Locate the cell with the specified text and output its [X, Y] center coordinate. 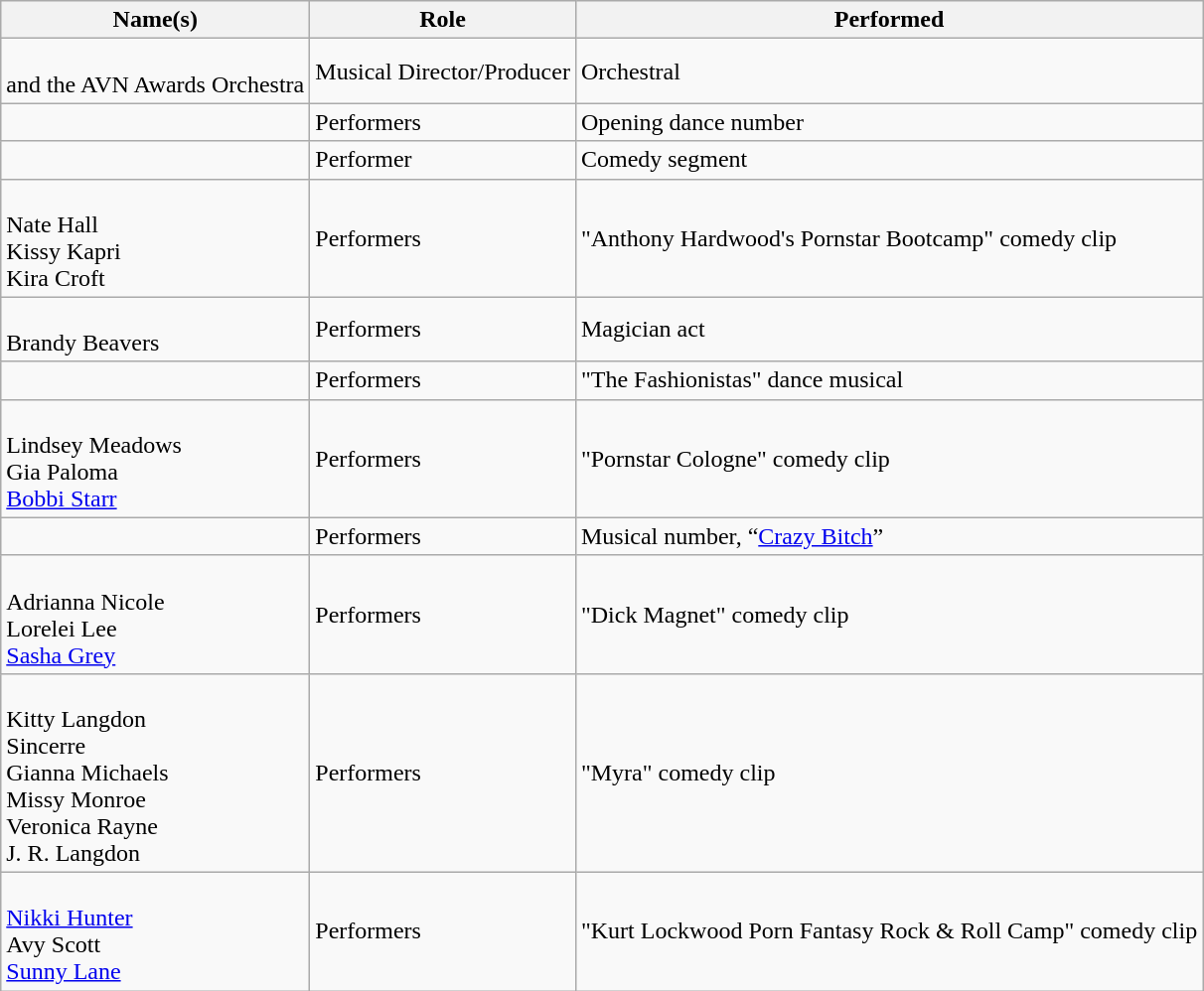
Musical number, “Crazy Bitch” [888, 536]
and the AVN Awards Orchestra [155, 71]
Nate HallKissy KapriKira Croft [155, 238]
Performer [443, 160]
Orchestral [888, 71]
Lindsey MeadowsGia PalomaBobbi Starr [155, 459]
Opening dance number [888, 122]
Kitty LangdonSincerreGianna MichaelsMissy MonroeVeronica RayneJ. R. Langdon [155, 773]
"Dick Magnet" comedy clip [888, 614]
"Anthony Hardwood's Pornstar Bootcamp" comedy clip [888, 238]
"Pornstar Cologne" comedy clip [888, 459]
Musical Director/Producer [443, 71]
Magician act [888, 330]
"The Fashionistas" dance musical [888, 380]
Adrianna NicoleLorelei LeeSasha Grey [155, 614]
Comedy segment [888, 160]
Brandy Beavers [155, 330]
"Kurt Lockwood Porn Fantasy Rock & Roll Camp" comedy clip [888, 931]
Role [443, 20]
"Myra" comedy clip [888, 773]
Nikki HunterAvy ScottSunny Lane [155, 931]
Performed [888, 20]
Name(s) [155, 20]
